Locate the cell with the specified text and output its (x, y) center coordinate. 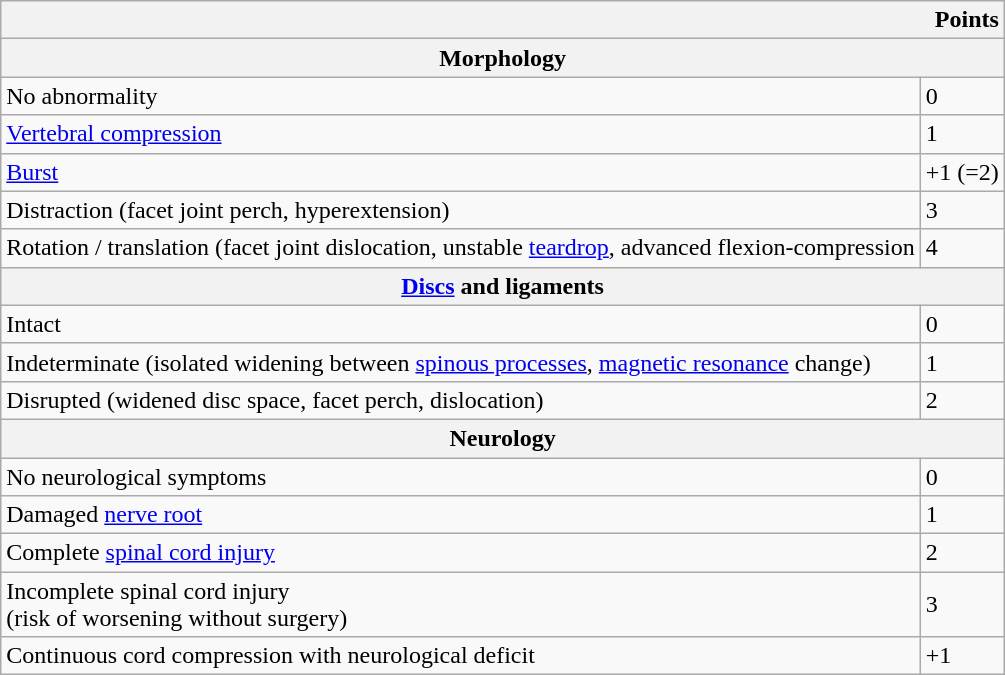
No neurological symptoms (461, 477)
Distraction (facet joint perch, hyperextension) (461, 210)
Intact (461, 324)
Indeterminate (isolated widening between spinous processes, magnetic resonance change) (461, 362)
Incomplete spinal cord injury (risk of worsening without surgery) (461, 604)
Continuous cord compression with neurological deficit (461, 656)
+1 (=2) (962, 172)
4 (962, 248)
Vertebral compression (461, 134)
+1 (962, 656)
Disrupted (widened disc space, facet perch, dislocation) (461, 400)
Damaged nerve root (461, 515)
Neurology (503, 438)
Morphology (503, 58)
Burst (461, 172)
Points (503, 20)
Rotation / translation (facet joint dislocation, unstable teardrop, advanced flexion-compression (461, 248)
Discs and ligaments (503, 286)
No abnormality (461, 96)
Complete spinal cord injury (461, 553)
